Determine the (X, Y) coordinate at the center of the cell enclosing the given text.  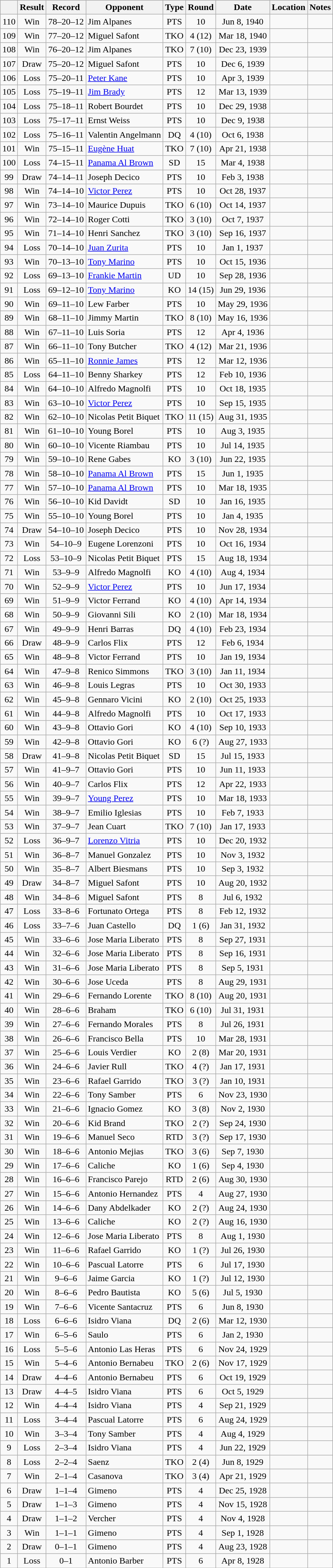
Manuel Gonzalez (124, 854)
11 (9, 1420)
Nov 17, 1929 (243, 1363)
55–10–10 (66, 516)
Sep 3, 1932 (243, 869)
48–9–8 (66, 657)
5–5–6 (66, 1349)
2–3–4 (66, 1448)
40–9–7 (66, 784)
73–14–10 (66, 205)
49 (9, 883)
Oct 25, 1933 (243, 699)
Sep 17, 1930 (243, 1137)
Dec 23, 1939 (243, 50)
Oct 18, 1935 (243, 388)
67 (9, 629)
63 (9, 685)
75–18–11 (66, 106)
Saenz (124, 1462)
20 (9, 1292)
49–9–9 (66, 629)
66 (9, 643)
41 (9, 996)
60 (9, 728)
77–20–12 (66, 36)
Juan Castello (124, 925)
3–4–4 (66, 1420)
0–1 (66, 1561)
Mar 21, 1936 (243, 346)
41–9–8 (66, 756)
36–8–7 (66, 854)
57 (9, 770)
38 (9, 1038)
10–6–6 (66, 1264)
Fernando Lorente (124, 996)
Apr 21, 1938 (243, 148)
Result (32, 7)
Aug 20, 1931 (243, 996)
1–1–1 (66, 1533)
Oct 14, 1937 (243, 205)
17 (9, 1335)
110 (9, 22)
48–9–9 (66, 643)
Jun 8, 1930 (243, 1306)
22–6–6 (66, 1095)
77 (9, 488)
75–15–11 (66, 148)
32 (9, 1123)
6–6–6 (66, 1321)
8–6–6 (66, 1292)
46–9–8 (66, 685)
Sep 21, 1929 (243, 1405)
76–20–12 (66, 50)
Oct 16, 1934 (243, 544)
Jaime Garcia (124, 1278)
Dec 29, 1938 (243, 106)
Aug 4, 1934 (243, 572)
69–11–10 (66, 304)
Gennaro Vicini (124, 699)
100 (9, 163)
Jan 2, 1930 (243, 1335)
99 (9, 177)
Giovanni Sili (124, 614)
Dec 6, 1939 (243, 64)
11–6–6 (66, 1250)
Mar 13, 1939 (243, 92)
14 (15) (200, 290)
45 (9, 939)
5 (9, 1504)
Sep 28, 1936 (243, 276)
34–8–6 (66, 897)
34–8–7 (66, 883)
69–12–10 (66, 290)
36 (9, 1066)
Jul 5, 1930 (243, 1292)
Oct 17, 1933 (243, 714)
42 (9, 982)
Aug 30, 1930 (243, 1180)
Record (66, 7)
Nov 15, 1928 (243, 1504)
108 (9, 50)
Dec 25, 1928 (243, 1490)
Nov 4, 1928 (243, 1518)
80 (9, 445)
106 (9, 78)
43 (9, 968)
Albert Biesmans (124, 869)
35–8–7 (66, 869)
Mar 18, 1934 (243, 614)
7–6–6 (66, 1306)
Jun 11, 1933 (243, 770)
Ignacio Gomez (124, 1109)
34 (9, 1095)
1–1–3 (66, 1504)
Jul 17, 1930 (243, 1264)
79 (9, 459)
Jan 10, 1931 (243, 1081)
Aug 16, 1930 (243, 1222)
33–7–6 (66, 925)
Vercher (124, 1518)
70–13–10 (66, 262)
0–1–1 (66, 1547)
58–10–10 (66, 473)
28–6–6 (66, 1010)
54–10–9 (66, 544)
9 (9, 1448)
50 (9, 869)
89 (9, 318)
63–10–10 (66, 403)
Oct 30, 1933 (243, 685)
Fernando Morales (124, 1024)
Apr 14, 1934 (243, 600)
37–9–7 (66, 826)
Vicente Riambau (124, 445)
Notes (320, 7)
Sep 5, 1931 (243, 968)
90 (9, 304)
39–9–7 (66, 798)
Oct 7, 1937 (243, 219)
Oct 19, 1929 (243, 1377)
Apr 4, 1936 (243, 332)
Aug 23, 1928 (243, 1547)
15–6–6 (66, 1194)
Robert Bourdet (124, 106)
95 (9, 233)
109 (9, 36)
59 (9, 742)
36–9–7 (66, 840)
67–11–10 (66, 332)
7 (9, 1476)
Jan 19, 1934 (243, 657)
Jan 31, 1932 (243, 925)
Mar 20, 1931 (243, 1052)
Oct 6, 1938 (243, 134)
104 (9, 106)
97 (9, 205)
Aug 31, 1935 (243, 417)
Kid Davidt (124, 502)
Valentin Angelmann (124, 134)
Apr 22, 1933 (243, 784)
74–15–11 (66, 163)
Sep 15, 1935 (243, 403)
75–16–11 (66, 134)
Date (243, 7)
Braham (124, 1010)
54–10–10 (66, 530)
6 (?) (200, 742)
Henri Sanchez (124, 233)
Jan 1, 1937 (243, 247)
57–10–10 (66, 488)
69–13–10 (66, 276)
65–11–10 (66, 360)
28 (9, 1180)
29–6–6 (66, 996)
45–9–8 (66, 699)
72 (9, 558)
Aug 18, 1934 (243, 558)
31 (9, 1137)
Roger Cotti (124, 219)
Aug 1, 1930 (243, 1236)
19 (9, 1306)
87 (9, 346)
Apr 3, 1939 (243, 78)
2–2–4 (66, 1462)
31–6–6 (66, 968)
2 (8) (200, 1052)
Nov 24, 1929 (243, 1349)
85 (9, 374)
72–14–10 (66, 219)
59–10–10 (66, 459)
75–19–11 (66, 92)
Jul 26, 1930 (243, 1250)
20–6–6 (66, 1123)
75–20–11 (66, 78)
Jose Uceda (124, 982)
92 (9, 276)
74–14–11 (66, 177)
Manuel Seco (124, 1137)
81 (9, 431)
Peter Kane (124, 78)
14 (9, 1377)
4–4–5 (66, 1391)
26 (9, 1208)
21 (9, 1278)
69 (9, 600)
Casanova (124, 1476)
48 (9, 897)
29 (9, 1165)
46 (9, 925)
44–9–8 (66, 714)
Jul 15, 1933 (243, 756)
Oct 15, 1936 (243, 262)
Apr 21, 1929 (243, 1476)
61–10–10 (66, 431)
6–5–6 (66, 1335)
38–9–7 (66, 812)
66–11–10 (66, 346)
71 (9, 572)
Saulo (124, 1335)
Jan 11, 1934 (243, 671)
Jun 29, 1936 (243, 290)
75–17–11 (66, 120)
Mar 18, 1933 (243, 798)
Jun 8, 1929 (243, 1462)
68–11–10 (66, 318)
68 (9, 614)
16 (9, 1349)
Jan 4, 1935 (243, 516)
Jul 14, 1935 (243, 445)
Opponent (124, 7)
25–6–6 (66, 1052)
Young Perez (124, 798)
55 (9, 798)
Feb 10, 1936 (243, 374)
Maurice Dupuis (124, 205)
Aug 27, 1930 (243, 1194)
94 (9, 247)
Aug 20, 1932 (243, 883)
Jun 17, 1934 (243, 586)
Nov 2, 1930 (243, 1109)
64–11–10 (66, 374)
Dany Abdelkader (124, 1208)
50–9–9 (66, 614)
Feb 3, 1938 (243, 177)
Oct 5, 1929 (243, 1391)
3 (8) (200, 1109)
Emilio Iglesias (124, 812)
52 (9, 840)
75–20–12 (66, 64)
Jul 6, 1932 (243, 897)
71–14–10 (66, 233)
Sep 1, 1928 (243, 1533)
Feb 7, 1933 (243, 812)
2–1–4 (66, 1476)
Francisco Parejo (124, 1180)
62 (9, 699)
19–6–6 (66, 1137)
21–6–6 (66, 1109)
74 (9, 530)
Louis Verdier (124, 1052)
11 (15) (200, 417)
1–1–2 (66, 1518)
2 (9, 1547)
Mar 12, 1930 (243, 1321)
43–9–8 (66, 728)
Vicente Santacruz (124, 1306)
Mar 4, 1938 (243, 163)
5 (6) (200, 1292)
Nov 3, 1932 (243, 854)
Sep 7, 1930 (243, 1151)
1–1–4 (66, 1490)
17–6–6 (66, 1165)
Jun 8, 1940 (243, 22)
12–6–6 (66, 1236)
47 (9, 911)
13–6–6 (66, 1222)
Luis Soria (124, 332)
Jimmy Martin (124, 318)
UD (174, 276)
Jan 16, 1935 (243, 502)
Aug 3, 1935 (243, 431)
33–6–6 (66, 939)
40 (9, 1010)
5–4–6 (66, 1363)
Jan 17, 1933 (243, 826)
32–6–6 (66, 954)
May 16, 1936 (243, 318)
Location (288, 7)
Type (174, 7)
62–10–10 (66, 417)
Aug 29, 1931 (243, 982)
60–10–10 (66, 445)
27–6–6 (66, 1024)
Sep 16, 1931 (243, 954)
Mar 18, 1940 (243, 36)
Sep 27, 1931 (243, 939)
47–9–8 (66, 671)
Aug 27, 1933 (243, 742)
70 (9, 586)
107 (9, 64)
Sep 4, 1930 (243, 1165)
22 (9, 1264)
70–14–10 (66, 247)
18 (9, 1321)
14–6–6 (66, 1208)
64–10–10 (66, 388)
53 (9, 826)
Sep 10, 1933 (243, 728)
101 (9, 148)
61 (9, 714)
37 (9, 1052)
103 (9, 120)
83 (9, 403)
Jean Cuart (124, 826)
4–4–4 (66, 1405)
Feb 23, 1934 (243, 629)
Antonio Hernandez (124, 1194)
24–6–6 (66, 1066)
Sep 16, 1937 (243, 233)
Lorenzo Vitria (124, 840)
Jan 17, 1931 (243, 1066)
23 (9, 1250)
Round (200, 7)
Benny Sharkey (124, 374)
56 (9, 784)
Dec 9, 1938 (243, 120)
Antonio Las Heras (124, 1349)
Mar 28, 1931 (243, 1038)
24 (9, 1236)
105 (9, 92)
Renico Simmons (124, 671)
Eugène Huat (124, 148)
Dec 20, 1932 (243, 840)
91 (9, 290)
Javier Rull (124, 1066)
Louis Legras (124, 685)
78–20–12 (66, 22)
Feb 6, 1934 (243, 643)
30–6–6 (66, 982)
96 (9, 219)
4–4–6 (66, 1377)
Aug 24, 1930 (243, 1208)
44 (9, 954)
Feb 12, 1932 (243, 911)
May 29, 1936 (243, 304)
Lew Farber (124, 304)
33–8–6 (66, 911)
Kid Brand (124, 1123)
51 (9, 854)
Francisco Bella (124, 1038)
1 (9, 1561)
64 (9, 671)
Antonio Barber (124, 1561)
Juan Zurita (124, 247)
Nov 28, 1934 (243, 530)
9–6–6 (66, 1278)
Jun 1, 1935 (243, 473)
3 (4) (200, 1476)
Jun 22, 1935 (243, 459)
Mar 12, 1936 (243, 360)
Ernst Weiss (124, 120)
2 (4) (200, 1462)
51–9–9 (66, 600)
Ronnie James (124, 360)
Sep 24, 1930 (243, 1123)
65 (9, 657)
25 (9, 1222)
23–6–6 (66, 1081)
Jun 22, 1929 (243, 1448)
30 (9, 1151)
3–3–4 (66, 1434)
Pedro Bautista (124, 1292)
Frankie Martin (124, 276)
35 (9, 1081)
53–9–9 (66, 572)
Fortunato Ortega (124, 911)
39 (9, 1024)
56–10–10 (66, 502)
3 (9, 1533)
74–14–10 (66, 191)
76 (9, 502)
98 (9, 191)
Eugene Lorenzoni (124, 544)
Rene Gabes (124, 459)
16–6–6 (66, 1180)
Mar 18, 1935 (243, 488)
Aug 4, 1929 (243, 1434)
Jul 31, 1931 (243, 1010)
93 (9, 262)
88 (9, 332)
52–9–9 (66, 586)
Jim Brady (124, 92)
27 (9, 1194)
54 (9, 812)
82 (9, 417)
Antonio Mejias (124, 1151)
102 (9, 134)
Henri Barras (124, 629)
58 (9, 756)
Jul 26, 1931 (243, 1024)
26–6–6 (66, 1038)
42–9–8 (66, 742)
75 (9, 516)
41–9–7 (66, 770)
84 (9, 388)
78 (9, 473)
4 (?) (200, 1066)
Aug 24, 1929 (243, 1420)
33 (9, 1109)
Oct 28, 1937 (243, 191)
Apr 8, 1928 (243, 1561)
53–10–9 (66, 558)
86 (9, 360)
Jul 12, 1930 (243, 1278)
Tony Butcher (124, 346)
18–6–6 (66, 1151)
13 (9, 1391)
73 (9, 544)
Nov 23, 1930 (243, 1095)
3 (6) (200, 1151)
